Output the [X, Y] coordinate of the center of the cell containing the given text.  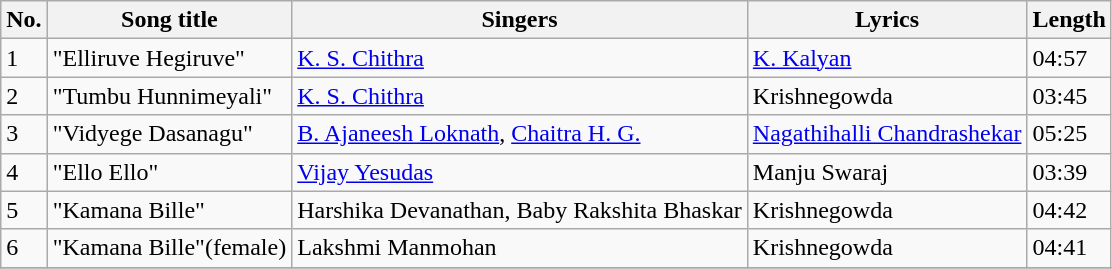
04:57 [1069, 58]
6 [24, 248]
Nagathihalli Chandrashekar [887, 134]
Song title [170, 20]
"Tumbu Hunnimeyali" [170, 96]
3 [24, 134]
03:39 [1069, 172]
No. [24, 20]
Lyrics [887, 20]
"Ello Ello" [170, 172]
Manju Swaraj [887, 172]
Harshika Devanathan, Baby Rakshita Bhaskar [520, 210]
"Kamana Bille" [170, 210]
"Kamana Bille"(female) [170, 248]
1 [24, 58]
Lakshmi Manmohan [520, 248]
03:45 [1069, 96]
04:41 [1069, 248]
5 [24, 210]
B. Ajaneesh Loknath, Chaitra H. G. [520, 134]
4 [24, 172]
05:25 [1069, 134]
2 [24, 96]
"Elliruve Hegiruve" [170, 58]
Singers [520, 20]
04:42 [1069, 210]
K. Kalyan [887, 58]
"Vidyege Dasanagu" [170, 134]
Length [1069, 20]
Vijay Yesudas [520, 172]
